Locate the cell with the specified text and output its (X, Y) center coordinate. 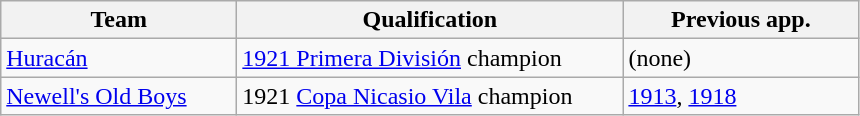
Newell's Old Boys (119, 96)
1921 Primera División champion (430, 58)
Team (119, 20)
Huracán (119, 58)
Qualification (430, 20)
1913, 1918 (741, 96)
1921 Copa Nicasio Vila champion (430, 96)
Previous app. (741, 20)
(none) (741, 58)
